Return the (x, y) coordinate for the center point of the cell that contains the specified text.  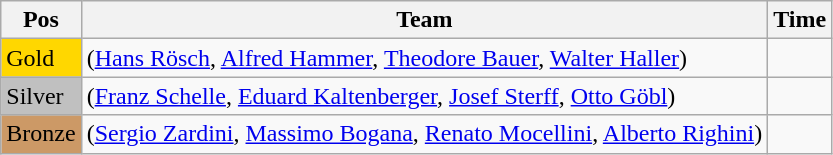
Bronze (41, 134)
Silver (41, 96)
(Sergio Zardini, Massimo Bogana, Renato Mocellini, Alberto Righini) (424, 134)
Gold (41, 58)
Team (424, 20)
(Hans Rösch, Alfred Hammer, Theodore Bauer, Walter Haller) (424, 58)
Time (800, 20)
(Franz Schelle, Eduard Kaltenberger, Josef Sterff, Otto Göbl) (424, 96)
Pos (41, 20)
